Detect which cell encompasses the target text, then output its (X, Y) center coordinate. 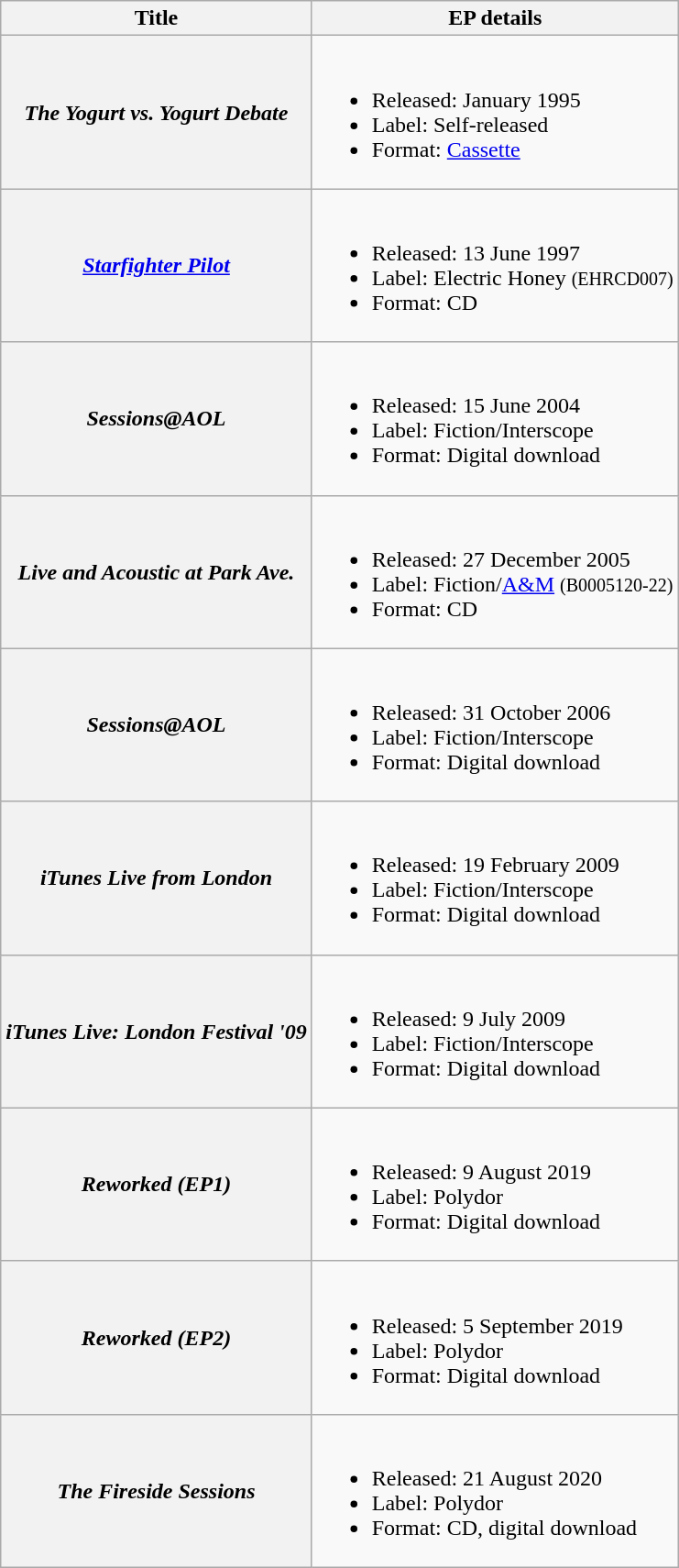
Released: 9 July 2009Label: Fiction/InterscopeFormat: Digital download (495, 1031)
Released: 31 October 2006Label: Fiction/InterscopeFormat: Digital download (495, 724)
EP details (495, 18)
Released: 27 December 2005Label: Fiction/A&M (B0005120-22)Format: CD (495, 572)
Starfighter Pilot (156, 266)
Released: January 1995Label: Self-releasedFormat: Cassette (495, 112)
Reworked (EP2) (156, 1337)
iTunes Live from London (156, 878)
Title (156, 18)
Reworked (EP1) (156, 1185)
Released: 19 February 2009Label: Fiction/InterscopeFormat: Digital download (495, 878)
Released: 5 September 2019Label: PolydorFormat: Digital download (495, 1337)
Live and Acoustic at Park Ave. (156, 572)
Released: 15 June 2004Label: Fiction/InterscopeFormat: Digital download (495, 418)
The Fireside Sessions (156, 1491)
The Yogurt vs. Yogurt Debate (156, 112)
Released: 21 August 2020Label: PolydorFormat: CD, digital download (495, 1491)
Released: 13 June 1997Label: Electric Honey (EHRCD007)Format: CD (495, 266)
Released: 9 August 2019Label: PolydorFormat: Digital download (495, 1185)
iTunes Live: London Festival '09 (156, 1031)
